Return (x, y) of the center of cell containing provided text 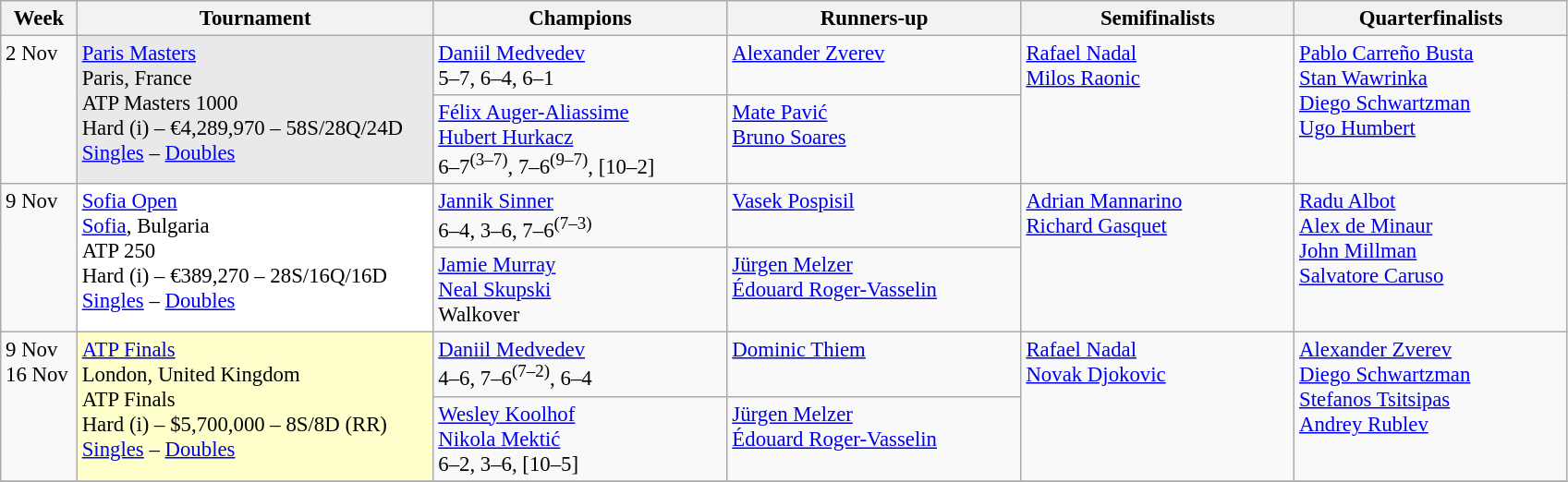
Quarterfinalists (1431, 18)
Runners-up (874, 18)
Tournament (255, 18)
Dominic Thiem (874, 364)
9 Nov (39, 259)
Daniil Medvedev5–7, 6–4, 6–1 (580, 66)
ATP Finals London, United KingdomATP FinalsHard (i) – $5,700,000 – 8S/8D (RR) Singles – Doubles (255, 406)
Rafael Nadal Milos Raonic (1158, 111)
Jamie Murray Neal Skupski Walkover (580, 290)
2 Nov (39, 111)
Vasek Pospisil (874, 216)
Sofia Open Sofia, BulgariaATP 250Hard (i) – €389,270 – 28S/16Q/16D Singles – Doubles (255, 259)
Rafael Nadal Novak Djokovic (1158, 406)
Semifinalists (1158, 18)
9 Nov16 Nov (39, 406)
Alexander Zverev Diego Schwartzman Stefanos Tsitsipas Andrey Rublev (1431, 406)
Champions (580, 18)
Jannik Sinner6–4, 3–6, 7–6(7–3) (580, 216)
Radu Albot Alex de Minaur John Millman Salvatore Caruso (1431, 259)
Félix Auger-Aliassime Hubert Hurkacz 6–7(3–7), 7–6(9–7), [10–2] (580, 139)
Mate Pavić Bruno Soares (874, 139)
Alexander Zverev (874, 66)
Week (39, 18)
Daniil Medvedev4–6, 7–6(7–2), 6–4 (580, 364)
Wesley Koolhof Nikola Mektić 6–2, 3–6, [10–5] (580, 439)
Pablo Carreño Busta Stan Wawrinka Diego Schwartzman Ugo Humbert (1431, 111)
Adrian Mannarino Richard Gasquet (1158, 259)
Paris Masters Paris, FranceATP Masters 1000Hard (i) – €4,289,970 – 58S/28Q/24D Singles – Doubles (255, 111)
